Return (x, y) of the center of cell containing provided text 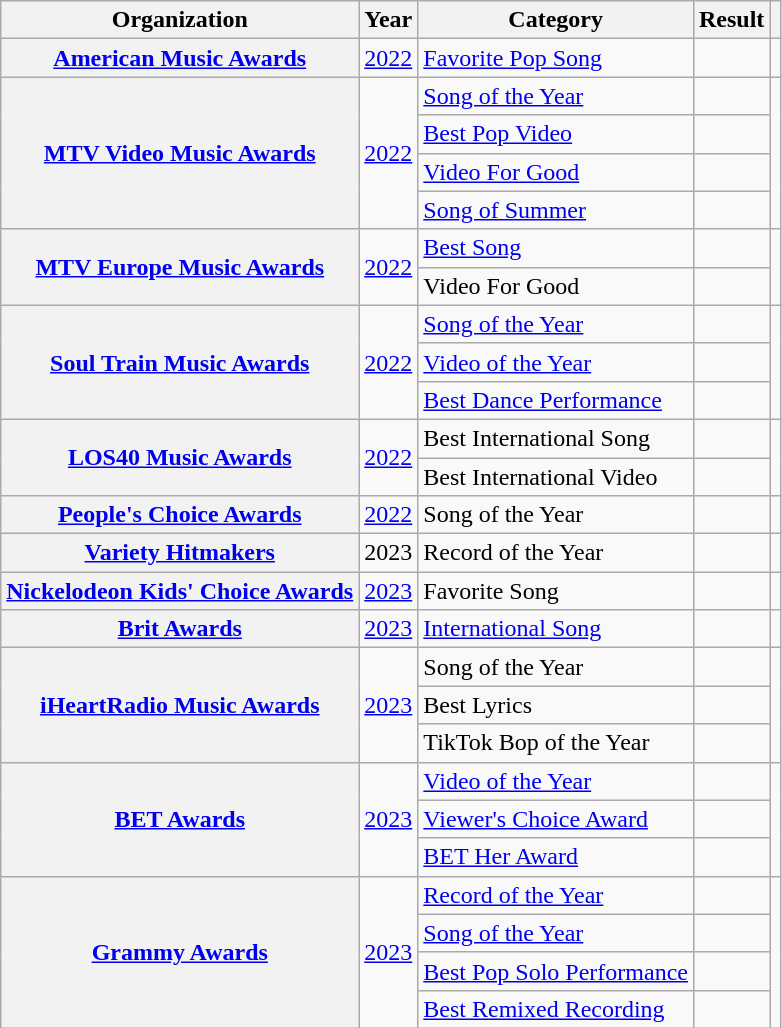
Song of Summer (556, 210)
Favorite Pop Song (556, 58)
Brit Awards (180, 629)
Best Pop Solo Performance (556, 971)
Best Pop Video (556, 134)
Grammy Awards (180, 952)
Result (731, 20)
Variety Hitmakers (180, 553)
Best International Song (556, 438)
Best Lyrics (556, 705)
Favorite Song (556, 591)
MTV Europe Music Awards (180, 267)
MTV Video Music Awards (180, 153)
Soul Train Music Awards (180, 362)
People's Choice Awards (180, 515)
Category (556, 20)
Best Remixed Recording (556, 1009)
BET Awards (180, 819)
American Music Awards (180, 58)
TikTok Bop of the Year (556, 743)
BET Her Award (556, 857)
Organization (180, 20)
iHeartRadio Music Awards (180, 705)
Best International Video (556, 477)
LOS40 Music Awards (180, 457)
Best Dance Performance (556, 400)
Nickelodeon Kids' Choice Awards (180, 591)
Year (388, 20)
Viewer's Choice Award (556, 819)
Best Song (556, 248)
International Song (556, 629)
